For the text-containing cell, return its midpoint in [X, Y] coordinate format. 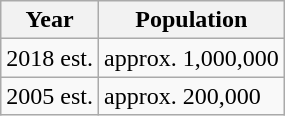
2005 est. [50, 96]
approx. 1,000,000 [191, 58]
2018 est. [50, 58]
approx. 200,000 [191, 96]
Year [50, 20]
Population [191, 20]
